Detect which cell encompasses the target text, then output its (x, y) center coordinate. 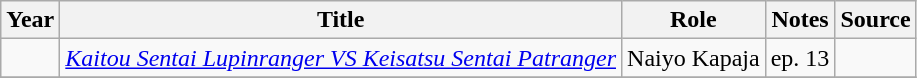
Title (341, 20)
Role (694, 20)
Notes (800, 20)
Year (30, 20)
ep. 13 (800, 58)
Naiyo Kapaja (694, 58)
Source (876, 20)
Kaitou Sentai Lupinranger VS Keisatsu Sentai Patranger (341, 58)
